Find where the given text appears and provide that cell's center as [x, y] coordinate. 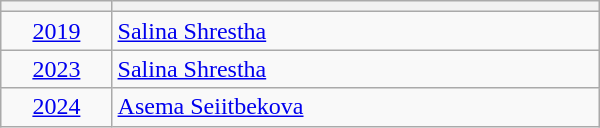
2024 [56, 107]
Asema Seiitbekova [356, 107]
2019 [56, 31]
2023 [56, 69]
